Return the [X, Y] coordinate for the center point of the cell that contains the specified text.  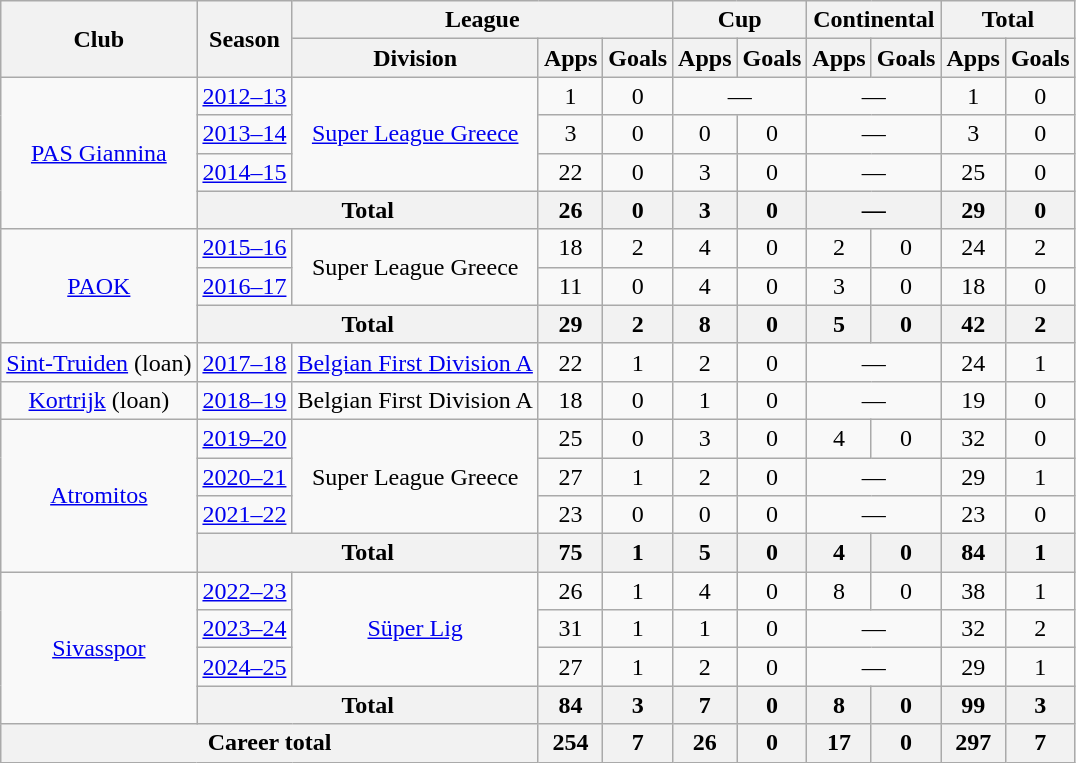
42 [973, 324]
38 [973, 591]
31 [570, 629]
2023–24 [244, 629]
Continental [874, 20]
Sint-Truiden (loan) [99, 362]
Kortrijk (loan) [99, 400]
2014–15 [244, 172]
2016–17 [244, 286]
Division [415, 58]
99 [973, 705]
17 [839, 743]
75 [570, 553]
2024–25 [244, 667]
League [482, 20]
2021–22 [244, 515]
Career total [270, 743]
2022–23 [244, 591]
2017–18 [244, 362]
Atromitos [99, 495]
Club [99, 39]
PAOK [99, 286]
19 [973, 400]
Süper Lig [415, 629]
Cup [740, 20]
2018–19 [244, 400]
2019–20 [244, 438]
2015–16 [244, 248]
11 [570, 286]
254 [570, 743]
Season [244, 39]
297 [973, 743]
2013–14 [244, 134]
Sivasspor [99, 648]
PAS Giannina [99, 153]
2012–13 [244, 96]
2020–21 [244, 477]
